Provide the [x, y] coordinate of the cell's center where the given text is located.  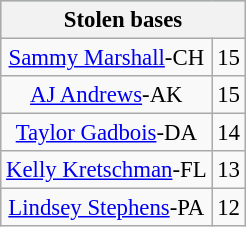
Lindsey Stephens-PA [106, 208]
13 [228, 170]
12 [228, 208]
Kelly Kretschman-FL [106, 170]
14 [228, 133]
Sammy Marshall-CH [106, 58]
Taylor Gadbois-DA [106, 133]
Stolen bases [124, 20]
AJ Andrews-AK [106, 95]
